Identify which cell holds the provided text, then report its (X, Y) central coordinate. 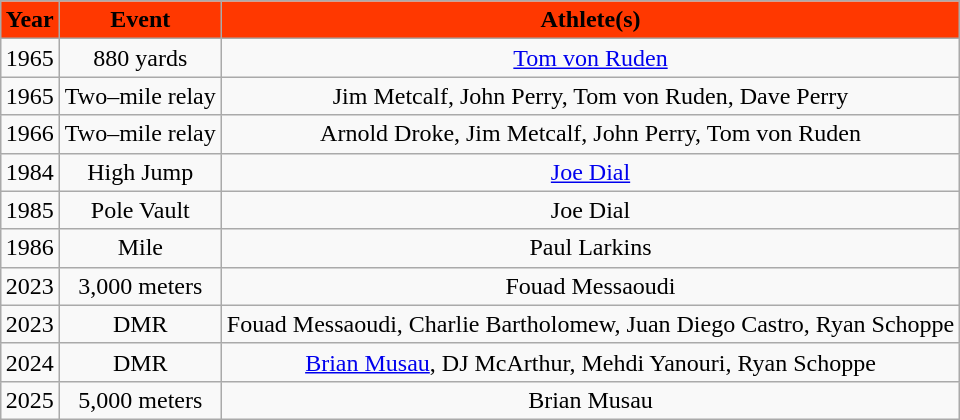
Brian Musau (590, 400)
1986 (30, 248)
Paul Larkins (590, 248)
Event (140, 20)
2024 (30, 362)
5,000 meters (140, 400)
2025 (30, 400)
Fouad Messaoudi (590, 286)
Brian Musau, DJ McArthur, Mehdi Yanouri, Ryan Schoppe (590, 362)
3,000 meters (140, 286)
1966 (30, 134)
Arnold Droke, Jim Metcalf, John Perry, Tom von Ruden (590, 134)
Pole Vault (140, 210)
Athlete(s) (590, 20)
Jim Metcalf, John Perry, Tom von Ruden, Dave Perry (590, 96)
1985 (30, 210)
Fouad Messaoudi, Charlie Bartholomew, Juan Diego Castro, Ryan Schoppe (590, 324)
880 yards (140, 58)
Mile (140, 248)
1984 (30, 172)
High Jump (140, 172)
Year (30, 20)
Tom von Ruden (590, 58)
